Identify which cell holds the provided text, then report its (x, y) central coordinate. 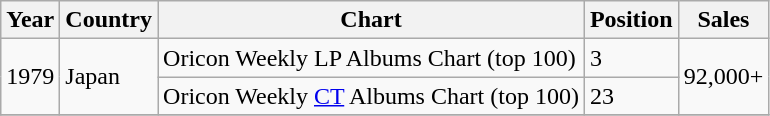
Country (109, 20)
Sales (724, 20)
1979 (30, 77)
Chart (372, 20)
Position (631, 20)
3 (631, 58)
Oricon Weekly LP Albums Chart (top 100) (372, 58)
Japan (109, 77)
Year (30, 20)
23 (631, 96)
Oricon Weekly CT Albums Chart (top 100) (372, 96)
92,000+ (724, 77)
